For the text-containing cell, return its midpoint in [X, Y] coordinate format. 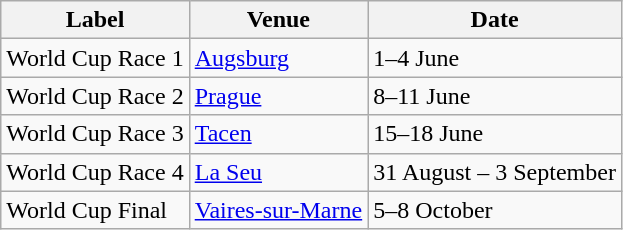
Augsburg [278, 58]
15–18 June [495, 134]
Prague [278, 96]
World Cup Race 4 [95, 172]
World Cup Race 1 [95, 58]
World Cup Race 2 [95, 96]
Label [95, 20]
1–4 June [495, 58]
5–8 October [495, 210]
31 August – 3 September [495, 172]
World Cup Race 3 [95, 134]
8–11 June [495, 96]
World Cup Final [95, 210]
Tacen [278, 134]
Venue [278, 20]
Vaires-sur-Marne [278, 210]
Date [495, 20]
La Seu [278, 172]
